For the text-containing cell, return its midpoint in (x, y) coordinate format. 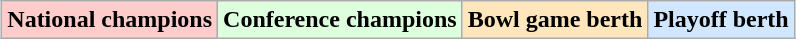
Playoff berth (721, 20)
National champions (110, 20)
Conference champions (340, 20)
Bowl game berth (555, 20)
